Find where the given text appears and provide that cell's center as (x, y) coordinate. 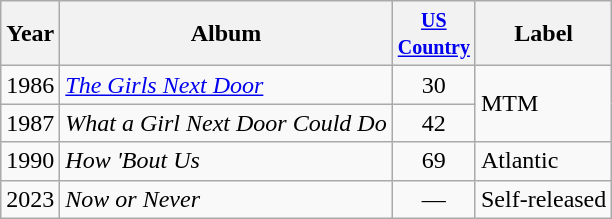
42 (434, 123)
1990 (30, 161)
Self-released (543, 199)
How 'Bout Us (226, 161)
69 (434, 161)
— (434, 199)
Atlantic (543, 161)
Year (30, 34)
30 (434, 85)
2023 (30, 199)
Album (226, 34)
MTM (543, 104)
Label (543, 34)
1987 (30, 123)
Now or Never (226, 199)
What a Girl Next Door Could Do (226, 123)
US Country (434, 34)
The Girls Next Door (226, 85)
1986 (30, 85)
